Detect which cell encompasses the target text, then output its [X, Y] center coordinate. 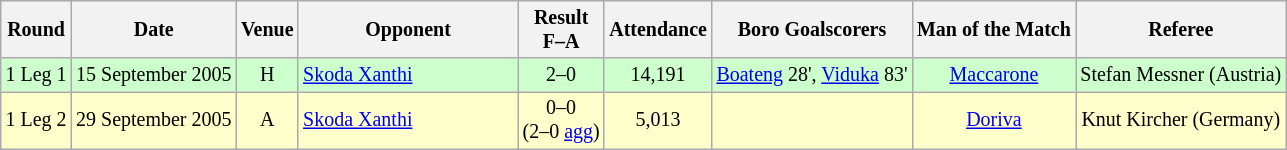
Attendance [658, 30]
Man of the Match [994, 30]
15 September 2005 [154, 76]
Boateng 28', Viduka 83' [812, 76]
Knut Kircher (Germany) [1181, 120]
Round [36, 30]
Referee [1181, 30]
0–0(2–0 agg) [562, 120]
1 Leg 1 [36, 76]
29 September 2005 [154, 120]
14,191 [658, 76]
Maccarone [994, 76]
H [267, 76]
Opponent [408, 30]
Venue [267, 30]
ResultF–A [562, 30]
2–0 [562, 76]
Date [154, 30]
Stefan Messner (Austria) [1181, 76]
5,013 [658, 120]
Boro Goalscorers [812, 30]
A [267, 120]
1 Leg 2 [36, 120]
Doriva [994, 120]
